Find where the given text appears and provide that cell's center as (x, y) coordinate. 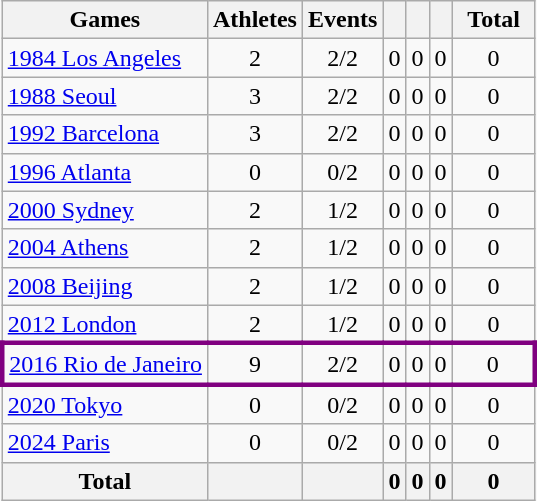
9 (254, 364)
Games (104, 20)
Events (342, 20)
2012 London (104, 324)
Athletes (254, 20)
1984 Los Angeles (104, 58)
1992 Barcelona (104, 134)
1996 Atlanta (104, 172)
2000 Sydney (104, 210)
2004 Athens (104, 248)
2024 Paris (104, 443)
2016 Rio de Janeiro (104, 364)
1988 Seoul (104, 96)
2008 Beijing (104, 286)
2020 Tokyo (104, 404)
